Provide the (X, Y) coordinate of the cell's center where the given text is located.  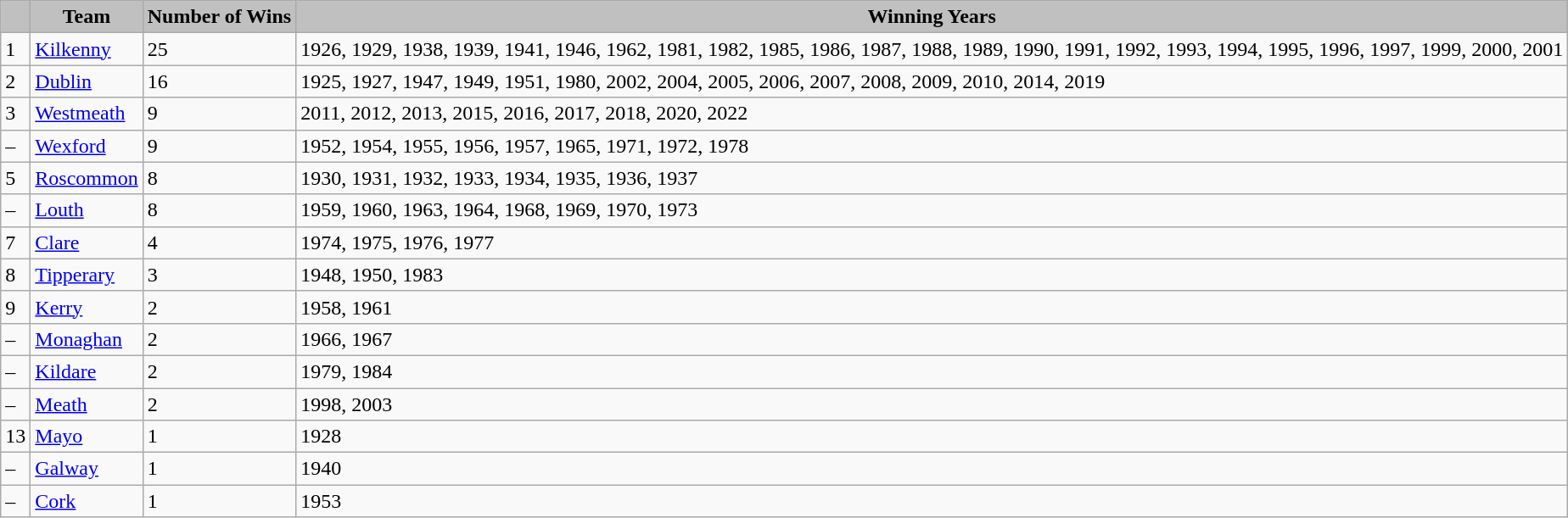
Tipperary (87, 275)
1966, 1967 (932, 339)
Louth (87, 210)
Galway (87, 469)
1948, 1950, 1983 (932, 275)
4 (219, 242)
Clare (87, 242)
1930, 1931, 1932, 1933, 1934, 1935, 1936, 1937 (932, 178)
1953 (932, 501)
Meath (87, 404)
1959, 1960, 1963, 1964, 1968, 1969, 1970, 1973 (932, 210)
Wexford (87, 146)
Kerry (87, 307)
2011, 2012, 2013, 2015, 2016, 2017, 2018, 2020, 2022 (932, 114)
1974, 1975, 1976, 1977 (932, 242)
13 (15, 437)
16 (219, 81)
Westmeath (87, 114)
Cork (87, 501)
Mayo (87, 437)
Kilkenny (87, 49)
7 (15, 242)
1928 (932, 437)
5 (15, 178)
Number of Wins (219, 17)
1958, 1961 (932, 307)
1998, 2003 (932, 404)
Roscommon (87, 178)
1925, 1927, 1947, 1949, 1951, 1980, 2002, 2004, 2005, 2006, 2007, 2008, 2009, 2010, 2014, 2019 (932, 81)
Winning Years (932, 17)
1926, 1929, 1938, 1939, 1941, 1946, 1962, 1981, 1982, 1985, 1986, 1987, 1988, 1989, 1990, 1991, 1992, 1993, 1994, 1995, 1996, 1997, 1999, 2000, 2001 (932, 49)
Kildare (87, 371)
Team (87, 17)
Monaghan (87, 339)
1940 (932, 469)
1979, 1984 (932, 371)
Dublin (87, 81)
25 (219, 49)
1952, 1954, 1955, 1956, 1957, 1965, 1971, 1972, 1978 (932, 146)
